Pinpoint the cell where the given text exists, returning its [x, y] midpoint coordinate. 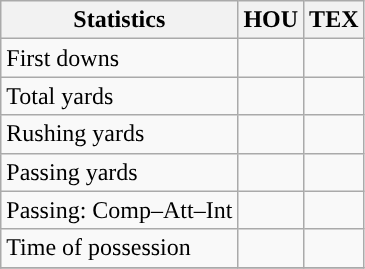
Time of possession [120, 248]
TEX [334, 20]
Rushing yards [120, 134]
Statistics [120, 20]
Passing yards [120, 172]
First downs [120, 58]
HOU [271, 20]
Passing: Comp–Att–Int [120, 210]
Total yards [120, 96]
